Locate the cell with the specified text and output its [X, Y] center coordinate. 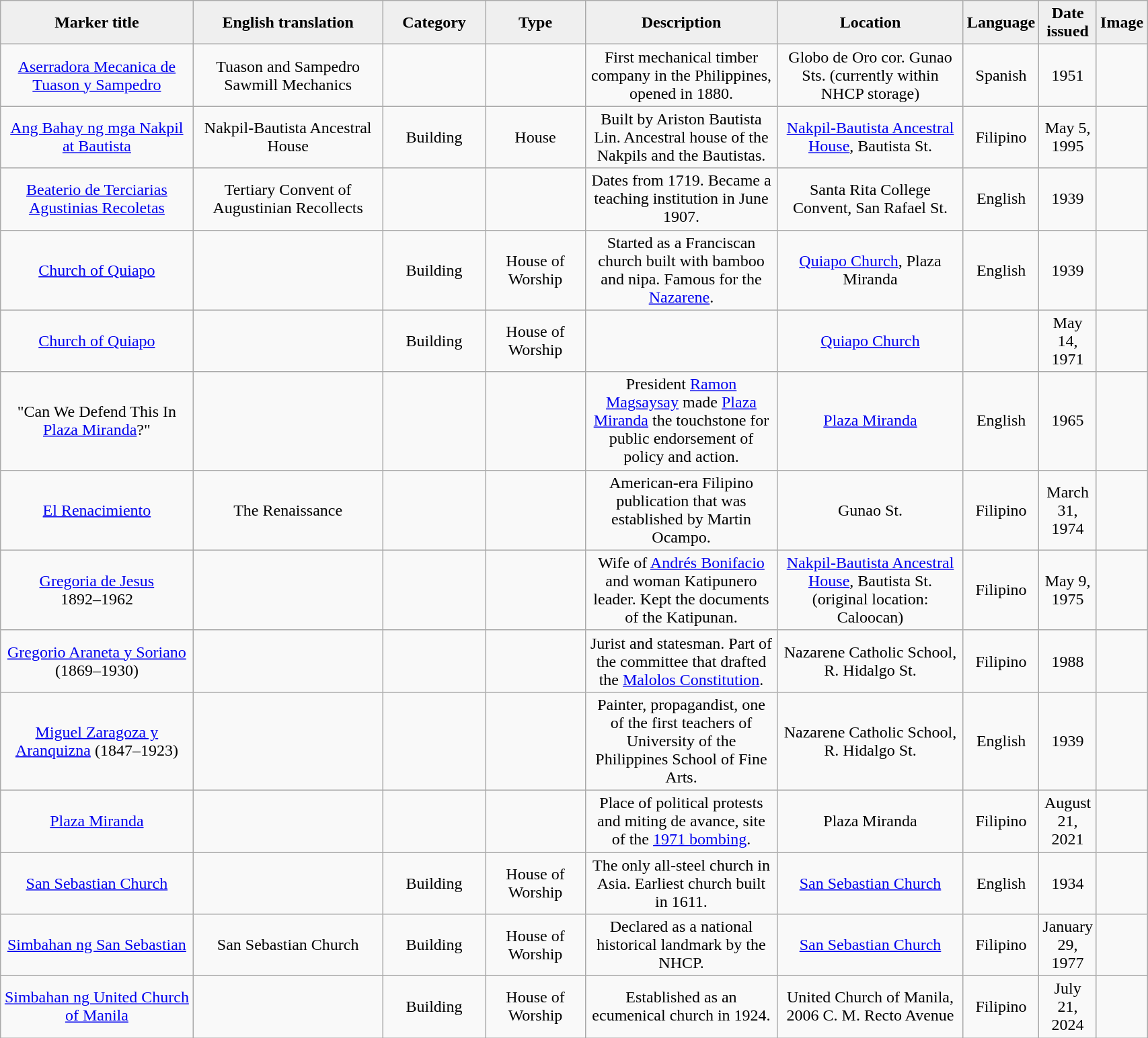
Built by Ariston Bautista Lin. Ancestral house of the Nakpils and the Bautistas. [681, 137]
Gregorio Araneta y Soriano (1869–1930) [97, 661]
Started as a Franciscan church built with bamboo and nipa. Famous for the Nazarene. [681, 270]
1934 [1068, 883]
Santa Rita College Convent, San Rafael St. [870, 199]
Tertiary Convent of Augustinian Recollects [288, 199]
The Renaissance [288, 510]
First mechanical timber company in the Philippines, opened in 1880. [681, 75]
Date issued [1068, 23]
Description [681, 23]
Painter, propagandist, one of the first teachers of University of the Philippines School of Fine Arts. [681, 741]
Quiapo Church, Plaza Miranda [870, 270]
House [535, 137]
Gunao St. [870, 510]
Quiapo Church [870, 341]
Declared as a national historical landmark by the NHCP. [681, 945]
January 29, 1977 [1068, 945]
May 14, 1971 [1068, 341]
Gregoria de Jesus1892–1962 [97, 590]
The only all-steel church in Asia. Earliest church built in 1611. [681, 883]
August 21, 2021 [1068, 821]
Nakpil-Bautista Ancestral House, Bautista St. (original location: Caloocan) [870, 590]
Simbahan ng San Sebastian [97, 945]
Location [870, 23]
Image [1122, 23]
Category [434, 23]
1965 [1068, 421]
March 31, 1974 [1068, 510]
1951 [1068, 75]
American-era Filipino publication that was established by Martin Ocampo. [681, 510]
May 5, 1995 [1068, 137]
Miguel Zaragoza y Aranquizna (1847–1923) [97, 741]
Globo de Oro cor. Gunao Sts. (currently within NHCP storage) [870, 75]
Type [535, 23]
Nakpil-Bautista Ancestral House, Bautista St. [870, 137]
Marker title [97, 23]
1988 [1068, 661]
Aserradora Mecanica de Tuason y Sampedro [97, 75]
Beaterio de Terciarias Agustinias Recoletas [97, 199]
Language [1001, 23]
Nakpil-Bautista Ancestral House [288, 137]
President Ramon Magsaysay made Plaza Miranda the touchstone for public endorsement of policy and action. [681, 421]
May 9, 1975 [1068, 590]
Simbahan ng United Church of Manila [97, 1007]
Wife of Andrés Bonifacio and woman Katipunero leader. Kept the documents of the Katipunan. [681, 590]
Place of political protests and miting de avance, site of the 1971 bombing. [681, 821]
Jurist and statesman. Part of the committee that drafted the Malolos Constitution. [681, 661]
English translation [288, 23]
El Renacimiento [97, 510]
Tuason and Sampedro Sawmill Mechanics [288, 75]
United Church of Manila, 2006 C. M. Recto Avenue [870, 1007]
"Can We Defend This In Plaza Miranda?" [97, 421]
Ang Bahay ng mga Nakpil at Bautista [97, 137]
Established as an ecumenical church in 1924. [681, 1007]
Spanish [1001, 75]
Dates from 1719. Became a teaching institution in June 1907. [681, 199]
July 21, 2024 [1068, 1007]
